Capture the cell that displays the provided text and extract its (x, y) central coordinate. 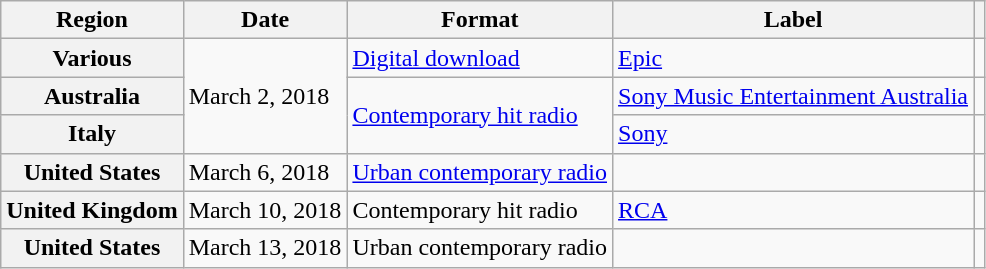
Region (92, 20)
March 2, 2018 (265, 96)
Date (265, 20)
March 6, 2018 (265, 172)
March 10, 2018 (265, 210)
Various (92, 58)
March 13, 2018 (265, 248)
Sony Music Entertainment Australia (794, 96)
Label (794, 20)
United Kingdom (92, 210)
Sony (794, 134)
Digital download (480, 58)
RCA (794, 210)
Australia (92, 96)
Italy (92, 134)
Epic (794, 58)
Format (480, 20)
